Capture the cell that displays the provided text and extract its [X, Y] central coordinate. 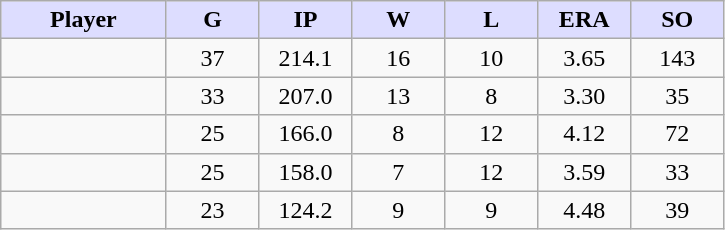
166.0 [306, 134]
37 [212, 58]
G [212, 20]
4.48 [584, 210]
124.2 [306, 210]
214.1 [306, 58]
35 [678, 96]
4.12 [584, 134]
3.30 [584, 96]
158.0 [306, 172]
16 [398, 58]
7 [398, 172]
13 [398, 96]
3.59 [584, 172]
72 [678, 134]
IP [306, 20]
23 [212, 210]
W [398, 20]
207.0 [306, 96]
3.65 [584, 58]
ERA [584, 20]
10 [492, 58]
SO [678, 20]
Player [84, 20]
L [492, 20]
39 [678, 210]
143 [678, 58]
